Identify which cell holds the provided text, then report its [x, y] central coordinate. 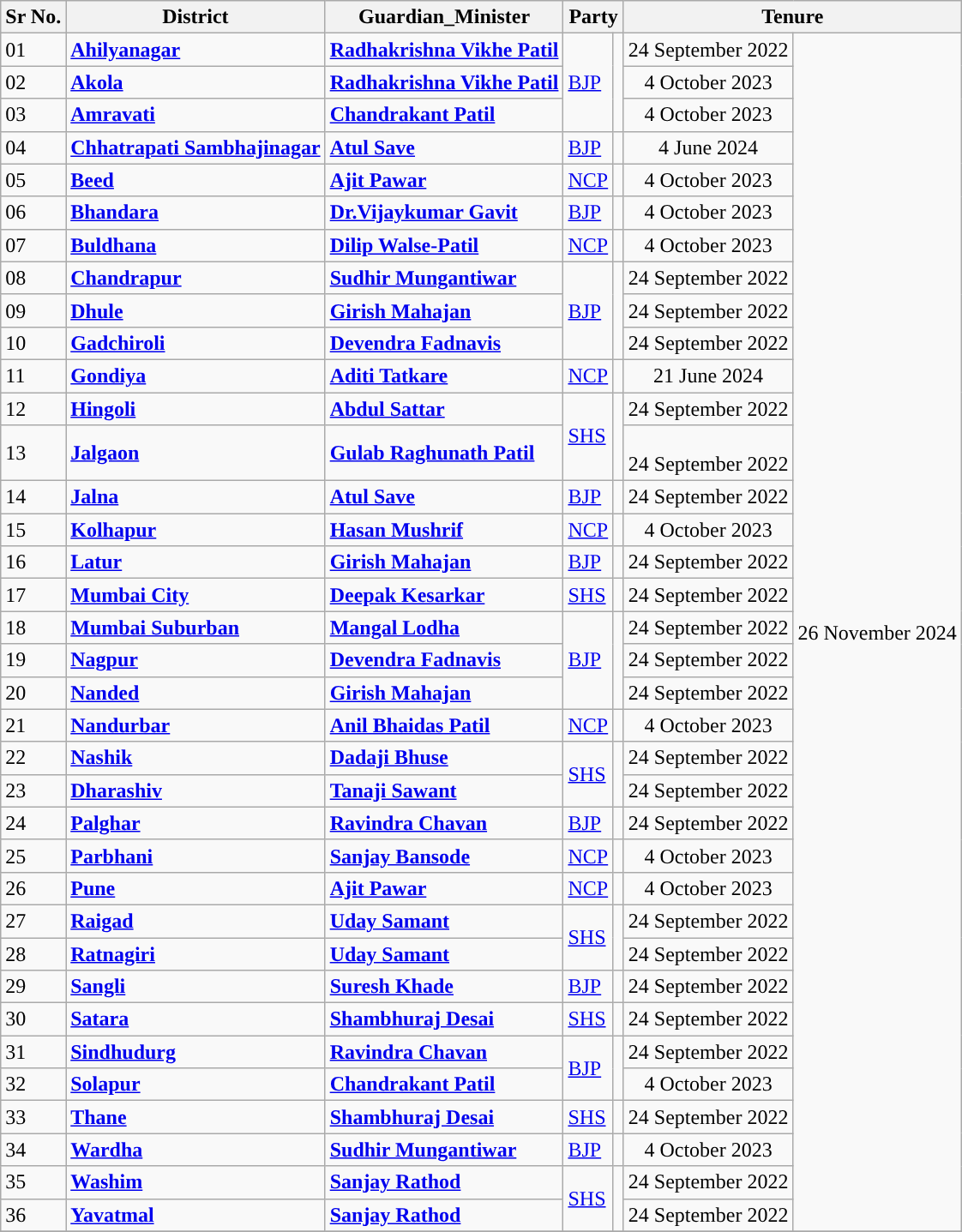
Ratnagiri [195, 954]
14 [33, 497]
17 [33, 595]
Chhatrapati Sambhajinagar [195, 147]
Akola [195, 82]
Ahilyanagar [195, 50]
District [195, 17]
Raigad [195, 921]
Yavatmal [195, 1215]
Sangli [195, 987]
Sindhudurg [195, 1052]
Buldhana [195, 245]
Guardian_Minister [444, 17]
Aditi Tatkare [444, 376]
Dadaji Bhuse [444, 758]
Mangal Lodha [444, 628]
08 [33, 278]
Nanded [195, 693]
Kolhapur [195, 530]
Abdul Sattar [444, 409]
Satara [195, 1019]
Deepak Kesarkar [444, 595]
27 [33, 921]
4 June 2024 [708, 147]
Anil Bhaidas Patil [444, 725]
Dhule [195, 310]
31 [33, 1052]
33 [33, 1117]
11 [33, 376]
04 [33, 147]
Sr No. [33, 17]
09 [33, 310]
32 [33, 1085]
12 [33, 409]
Latur [195, 562]
Amravati [195, 115]
Bhandara [195, 213]
Nagpur [195, 660]
20 [33, 693]
10 [33, 343]
Hasan Mushrif [444, 530]
21 June 2024 [708, 376]
05 [33, 180]
Tanaji Sawant [444, 790]
Thane [195, 1117]
24 [33, 823]
02 [33, 82]
Parbhani [195, 856]
Nandurbar [195, 725]
03 [33, 115]
23 [33, 790]
07 [33, 245]
Chandrapur [195, 278]
Dharashiv [195, 790]
22 [33, 758]
28 [33, 954]
Pune [195, 888]
25 [33, 856]
Sanjay Bansode [444, 856]
Washim [195, 1182]
26 November 2024 [877, 633]
06 [33, 213]
Nashik [195, 758]
Gadchiroli [195, 343]
Jalgaon [195, 453]
Hingoli [195, 409]
01 [33, 50]
16 [33, 562]
Tenure [792, 17]
Mumbai Suburban [195, 628]
34 [33, 1150]
Party [593, 17]
35 [33, 1182]
13 [33, 453]
26 [33, 888]
30 [33, 1019]
Beed [195, 180]
Palghar [195, 823]
Gulab Raghunath Patil [444, 453]
Dr.Vijaykumar Gavit [444, 213]
15 [33, 530]
Wardha [195, 1150]
36 [33, 1215]
19 [33, 660]
21 [33, 725]
Gondiya [195, 376]
29 [33, 987]
Jalna [195, 497]
Dilip Walse-Patil [444, 245]
18 [33, 628]
Solapur [195, 1085]
Suresh Khade [444, 987]
Mumbai City [195, 595]
